For the text-containing cell, return its midpoint in (X, Y) coordinate format. 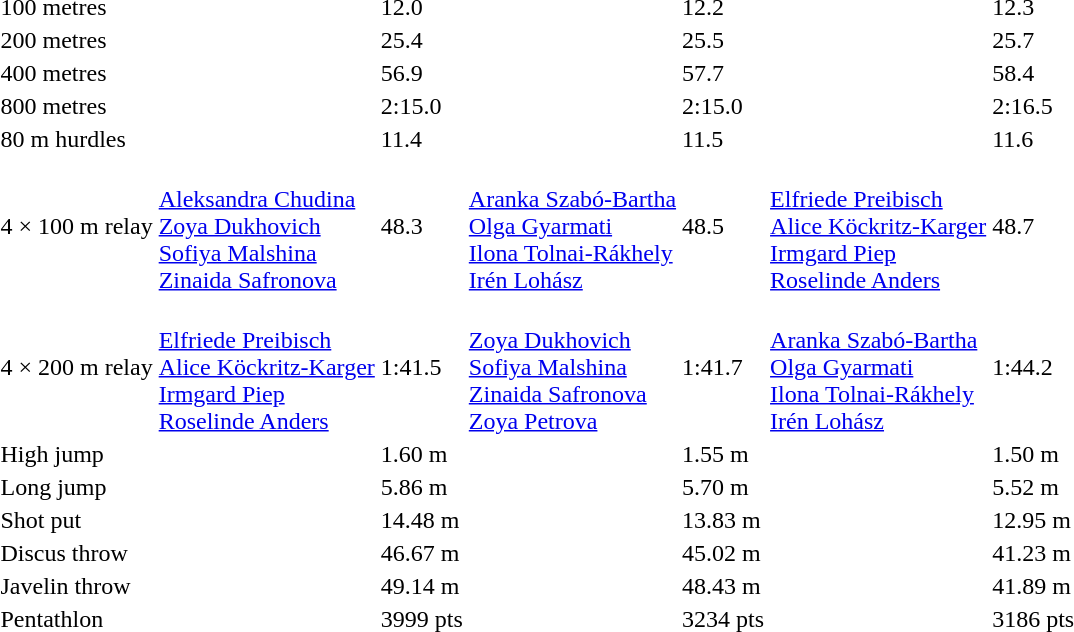
45.02 m (724, 553)
11.4 (422, 139)
48.5 (724, 226)
25.5 (724, 40)
Aleksandra ChudinaZoya DukhovichSofiya MalshinaZinaida Safronova (266, 226)
1.55 m (724, 454)
Zoya DukhovichSofiya MalshinaZinaida SafronovaZoya Petrova (572, 367)
48.3 (422, 226)
46.67 m (422, 553)
14.48 m (422, 520)
5.70 m (724, 487)
1:41.5 (422, 367)
11.5 (724, 139)
1.60 m (422, 454)
56.9 (422, 73)
25.4 (422, 40)
57.7 (724, 73)
5.86 m (422, 487)
1:41.7 (724, 367)
13.83 m (724, 520)
48.43 m (724, 586)
49.14 m (422, 586)
